Locate the cell with the specified text and output its [X, Y] center coordinate. 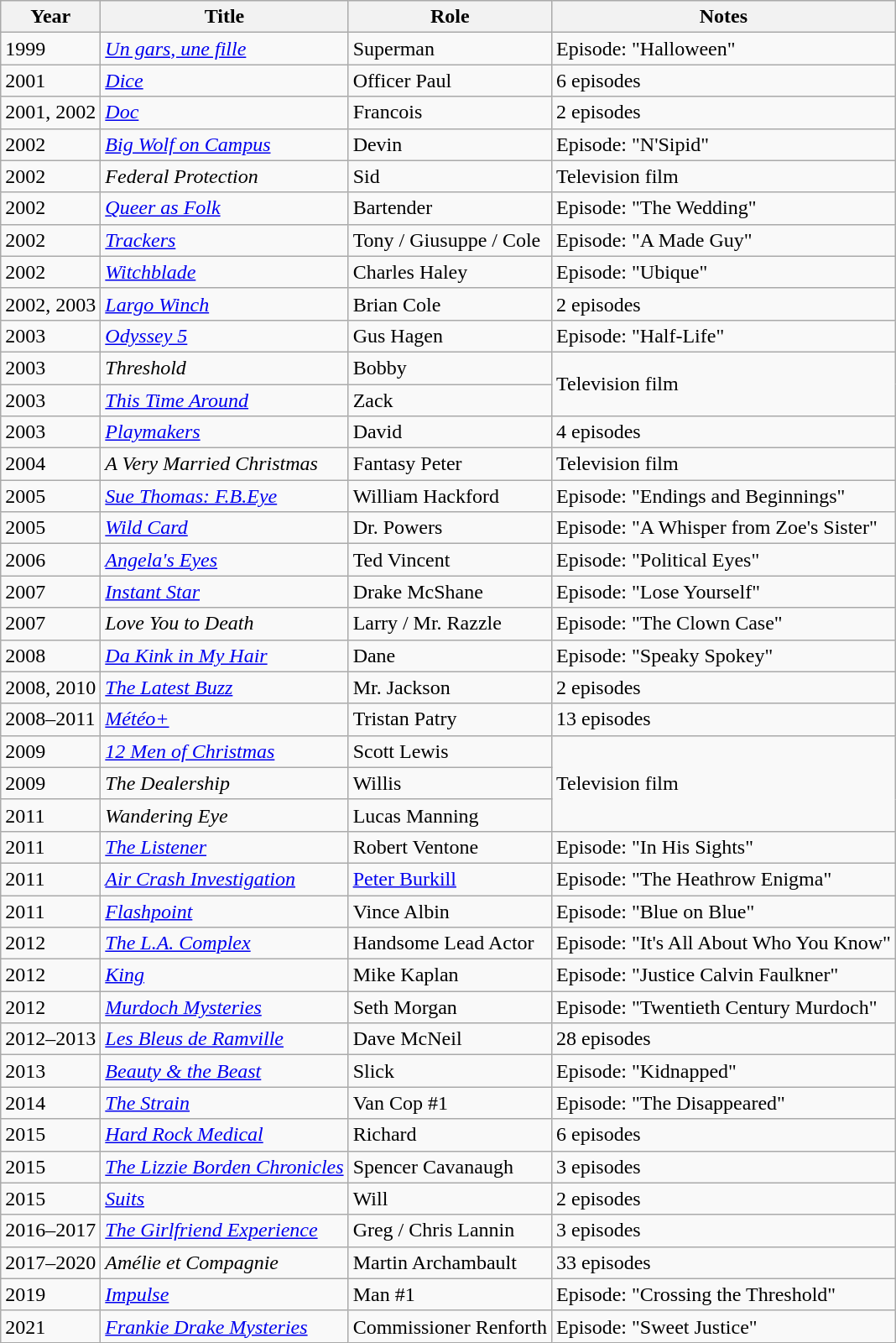
This Time Around [225, 400]
Seth Morgan [450, 1007]
King [225, 975]
Martin Archambault [450, 1262]
Bartender [450, 208]
The Lizzie Borden Chronicles [225, 1167]
Playmakers [225, 432]
Devin [450, 144]
Peter Burkill [450, 879]
Federal Protection [225, 176]
Tony / Giusuppe / Cole [450, 240]
Dr. Powers [450, 528]
Episode: "Speaky Spokey" [723, 656]
Ted Vincent [450, 560]
Flashpoint [225, 911]
Bobby [450, 368]
Notes [723, 17]
Francois [450, 112]
33 episodes [723, 1262]
Les Bleus de Ramville [225, 1039]
Sid [450, 176]
Mike Kaplan [450, 975]
Air Crash Investigation [225, 879]
Zack [450, 400]
Robert Ventone [450, 847]
Slick [450, 1071]
Suits [225, 1199]
2001, 2002 [50, 112]
Greg / Chris Lannin [450, 1231]
Man #1 [450, 1294]
Episode: "Blue on Blue" [723, 911]
Episode: "Sweet Justice" [723, 1326]
Role [450, 17]
28 episodes [723, 1039]
Charles Haley [450, 272]
4 episodes [723, 432]
Murdoch Mysteries [225, 1007]
2008, 2010 [50, 687]
Wild Card [225, 528]
13 episodes [723, 719]
Handsome Lead Actor [450, 943]
Météo+ [225, 719]
2001 [50, 81]
Title [225, 17]
The Listener [225, 847]
Year [50, 17]
Doc [225, 112]
2006 [50, 560]
Episode: "Halloween" [723, 49]
Queer as Folk [225, 208]
Beauty & the Beast [225, 1071]
Episode: "Ubique" [723, 272]
The Girlfriend Experience [225, 1231]
Episode: "A Made Guy" [723, 240]
Frankie Drake Mysteries [225, 1326]
Da Kink in My Hair [225, 656]
Trackers [225, 240]
Odyssey 5 [225, 336]
Amélie et Compagnie [225, 1262]
William Hackford [450, 496]
Scott Lewis [450, 751]
2012–2013 [50, 1039]
Larry / Mr. Razzle [450, 624]
Dave McNeil [450, 1039]
Brian Cole [450, 304]
Episode: "The Heathrow Enigma" [723, 879]
2014 [50, 1103]
The Dealership [225, 783]
2016–2017 [50, 1231]
Episode: "Kidnapped" [723, 1071]
Episode: "Crossing the Threshold" [723, 1294]
Wandering Eye [225, 815]
Threshold [225, 368]
Episode: "The Clown Case" [723, 624]
Superman [450, 49]
Tristan Patry [450, 719]
Willis [450, 783]
Episode: "A Whisper from Zoe's Sister" [723, 528]
2004 [50, 464]
Lucas Manning [450, 815]
The Latest Buzz [225, 687]
Instant Star [225, 592]
Episode: "The Disappeared" [723, 1103]
Vince Albin [450, 911]
2013 [50, 1071]
Episode: "Twentieth Century Murdoch" [723, 1007]
Witchblade [225, 272]
Will [450, 1199]
1999 [50, 49]
Hard Rock Medical [225, 1135]
Angela's Eyes [225, 560]
Richard [450, 1135]
2021 [50, 1326]
A Very Married Christmas [225, 464]
Episode: "Lose Yourself" [723, 592]
2017–2020 [50, 1262]
Spencer Cavanaugh [450, 1167]
Commissioner Renforth [450, 1326]
2002, 2003 [50, 304]
Gus Hagen [450, 336]
Van Cop #1 [450, 1103]
2008–2011 [50, 719]
Sue Thomas: F.B.Eye [225, 496]
Episode: "Justice Calvin Faulkner" [723, 975]
12 Men of Christmas [225, 751]
Impulse [225, 1294]
Episode: "Half-Life" [723, 336]
Mr. Jackson [450, 687]
Un gars, une fille [225, 49]
2019 [50, 1294]
Largo Winch [225, 304]
Dane [450, 656]
Drake McShane [450, 592]
Episode: "N'Sipid" [723, 144]
The Strain [225, 1103]
The L.A. Complex [225, 943]
David [450, 432]
Episode: "In His Sights" [723, 847]
Episode: "Political Eyes" [723, 560]
Dice [225, 81]
Love You to Death [225, 624]
Big Wolf on Campus [225, 144]
Episode: "It's All About Who You Know" [723, 943]
2008 [50, 656]
Fantasy Peter [450, 464]
Episode: "The Wedding" [723, 208]
Officer Paul [450, 81]
Episode: "Endings and Beginnings" [723, 496]
